For the text-containing cell, return its midpoint in [x, y] coordinate format. 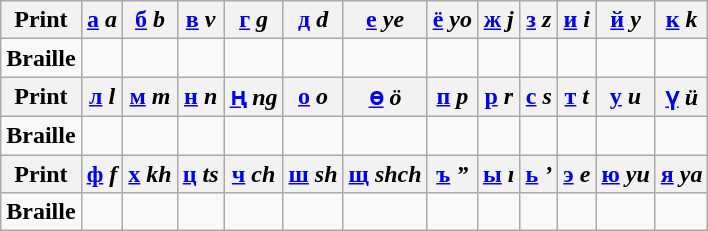
ө ö [385, 97]
э e [577, 173]
л l [102, 97]
и i [577, 20]
м m [150, 97]
к k [682, 20]
е ye [385, 20]
ф f [102, 173]
п p [452, 97]
ь ’ [539, 173]
ч ch [254, 173]
ъ ” [452, 173]
я ya [682, 173]
щ shch [385, 173]
ы ı [498, 173]
р r [498, 97]
б b [150, 20]
ж j [498, 20]
ң ng [254, 97]
д d [313, 20]
с s [539, 97]
з z [539, 20]
ц ts [200, 173]
ү ü [682, 97]
н n [200, 97]
у u [626, 97]
т t [577, 97]
ю yu [626, 173]
в v [200, 20]
ш sh [313, 173]
й y [626, 20]
о o [313, 97]
г g [254, 20]
ё yo [452, 20]
а a [102, 20]
х kh [150, 173]
